Detect which cell encompasses the target text, then output its (x, y) center coordinate. 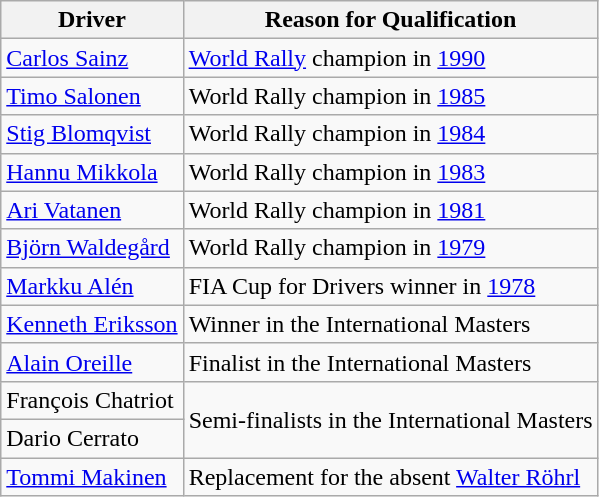
Semi-finalists in the International Masters (390, 419)
FIA Cup for Drivers winner in 1978 (390, 286)
World Rally champion in 1984 (390, 134)
Finalist in the International Masters (390, 362)
Björn Waldegård (92, 248)
Hannu Mikkola (92, 172)
Stig Blomqvist (92, 134)
Driver (92, 20)
Ari Vatanen (92, 210)
World Rally champion in 1983 (390, 172)
François Chatriot (92, 400)
Alain Oreille (92, 362)
World Rally champion in 1990 (390, 58)
World Rally champion in 1981 (390, 210)
Markku Alén (92, 286)
Tommi Makinen (92, 477)
Replacement for the absent Walter Röhrl (390, 477)
World Rally champion in 1985 (390, 96)
Kenneth Eriksson (92, 324)
Reason for Qualification (390, 20)
Timo Salonen (92, 96)
Carlos Sainz (92, 58)
World Rally champion in 1979 (390, 248)
Winner in the International Masters (390, 324)
Dario Cerrato (92, 438)
